From the cell containing the given text, extract its center point as [X, Y] coordinate. 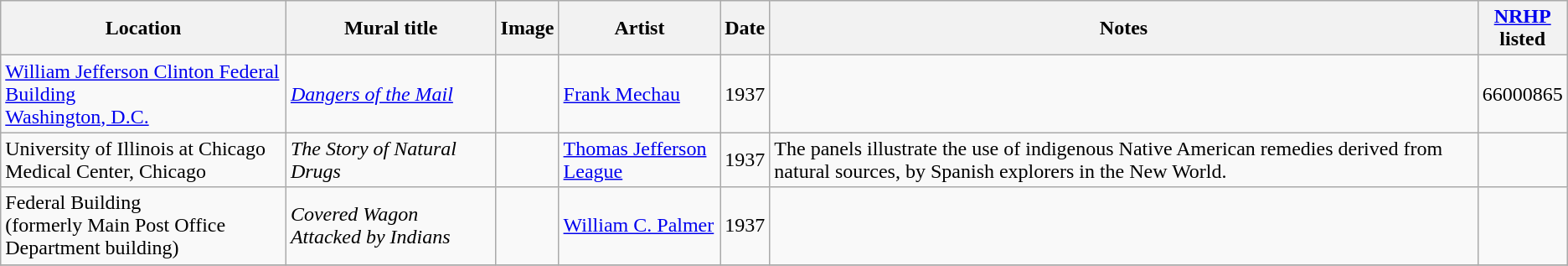
Dangers of the Mail [390, 94]
Artist [640, 29]
66000865 [1523, 94]
NRHPlisted [1523, 29]
Frank Mechau [640, 94]
Notes [1124, 29]
Thomas Jefferson League [640, 159]
Federal Building(formerly Main Post Office Department building) [144, 226]
University of Illinois at Chicago Medical Center, Chicago [144, 159]
Covered Wagon Attacked by Indians [390, 226]
William C. Palmer [640, 226]
Mural title [390, 29]
Date [745, 29]
Location [144, 29]
William Jefferson Clinton Federal Building Washington, D.C. [144, 94]
The panels illustrate the use of indigenous Native American remedies derived from natural sources, by Spanish explorers in the New World. [1124, 159]
The Story of Natural Drugs [390, 159]
Image [528, 29]
